Output the [x, y] coordinate of the center of the cell containing the given text.  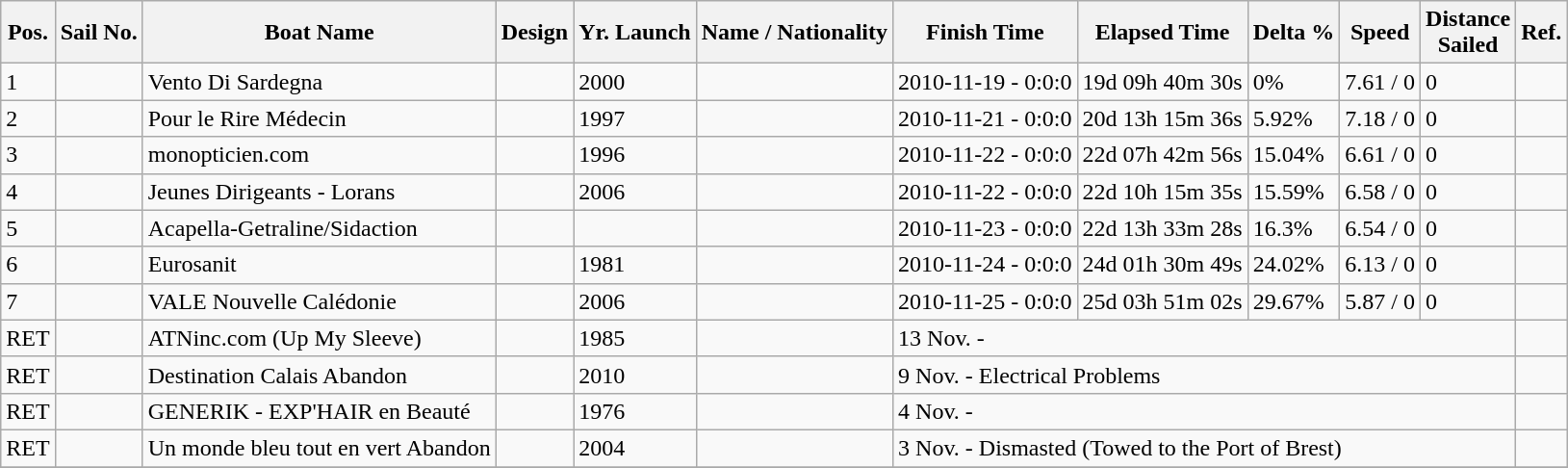
GENERIK - EXP'HAIR en Beauté [320, 411]
13 Nov. - [1205, 338]
1996 [635, 155]
DistanceSailed [1469, 33]
4 [28, 192]
2000 [635, 82]
2 [28, 118]
Speed [1380, 33]
Destination Calais Abandon [320, 375]
Eurosanit [320, 265]
16.3% [1294, 228]
5 [28, 228]
22d 07h 42m 56s [1163, 155]
Yr. Launch [635, 33]
15.59% [1294, 192]
3 Nov. - Dismasted (Towed to the Port of Brest) [1205, 448]
monopticien.com [320, 155]
6.61 / 0 [1380, 155]
3 [28, 155]
2010-11-24 - 0:0:0 [986, 265]
0% [1294, 82]
Finish Time [986, 33]
Acapella-Getraline/Sidaction [320, 228]
Ref. [1542, 33]
7 [28, 301]
6 [28, 265]
5.92% [1294, 118]
Vento Di Sardegna [320, 82]
Elapsed Time [1163, 33]
24d 01h 30m 49s [1163, 265]
7.18 / 0 [1380, 118]
6.13 / 0 [1380, 265]
6.58 / 0 [1380, 192]
4 Nov. - [1205, 411]
Un monde bleu tout en vert Abandon [320, 448]
Jeunes Dirigeants - Lorans [320, 192]
5.87 / 0 [1380, 301]
Pour le Rire Médecin [320, 118]
2010 [635, 375]
2010-11-25 - 0:0:0 [986, 301]
Delta % [1294, 33]
22d 13h 33m 28s [1163, 228]
Pos. [28, 33]
15.04% [1294, 155]
VALE Nouvelle Calédonie [320, 301]
Design [534, 33]
Name / Nationality [794, 33]
2010-11-19 - 0:0:0 [986, 82]
1997 [635, 118]
29.67% [1294, 301]
ATNinc.com (Up My Sleeve) [320, 338]
7.61 / 0 [1380, 82]
19d 09h 40m 30s [1163, 82]
22d 10h 15m 35s [1163, 192]
25d 03h 51m 02s [1163, 301]
1976 [635, 411]
1985 [635, 338]
Boat Name [320, 33]
24.02% [1294, 265]
6.54 / 0 [1380, 228]
9 Nov. - Electrical Problems [1205, 375]
1 [28, 82]
2004 [635, 448]
Sail No. [98, 33]
2010-11-21 - 0:0:0 [986, 118]
20d 13h 15m 36s [1163, 118]
2010-11-23 - 0:0:0 [986, 228]
1981 [635, 265]
